Identify which cell holds the provided text, then report its [X, Y] central coordinate. 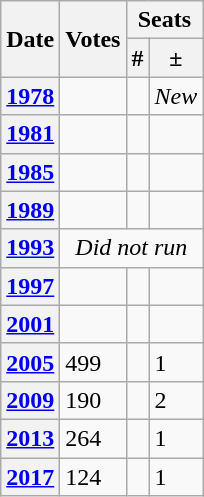
2009 [30, 400]
# [138, 58]
1989 [30, 210]
2013 [30, 438]
1985 [30, 172]
190 [93, 400]
Votes [93, 39]
1993 [30, 248]
2 [176, 400]
1978 [30, 96]
2017 [30, 477]
124 [93, 477]
New [176, 96]
Date [30, 39]
499 [93, 362]
± [176, 58]
1981 [30, 134]
Did not run [132, 248]
2005 [30, 362]
2001 [30, 324]
Seats [164, 20]
264 [93, 438]
1997 [30, 286]
